Extract the [X, Y] coordinate from the center of the cell holding the provided text.  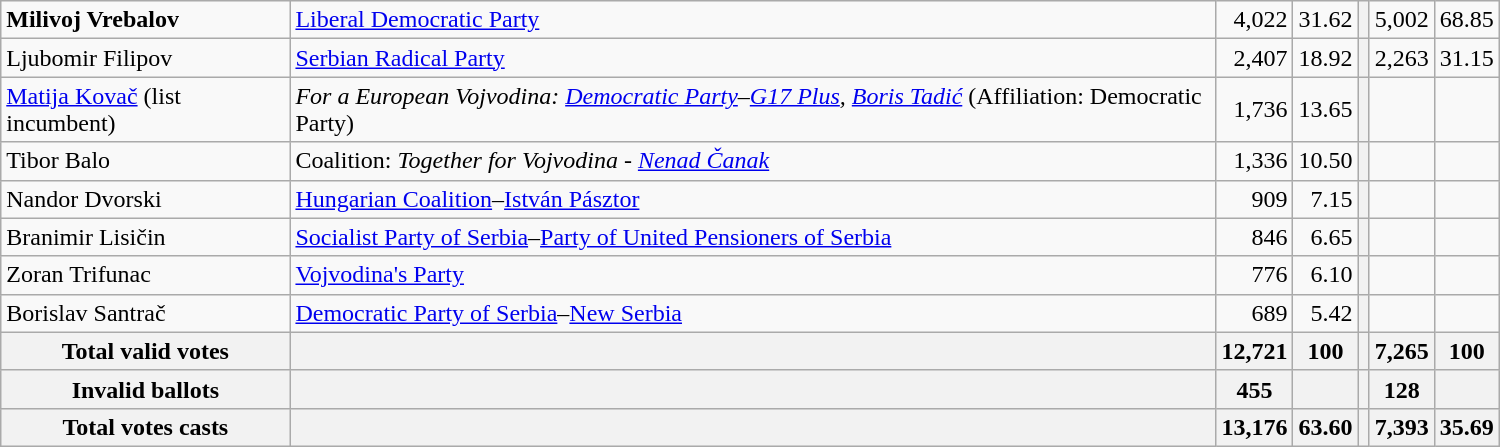
2,407 [1254, 58]
Total votes casts [146, 427]
846 [1254, 237]
Nandor Dvorski [146, 199]
7.15 [1326, 199]
Milivoj Vrebalov [146, 20]
4,022 [1254, 20]
For a European Vojvodina: Democratic Party–G17 Plus, Boris Tadić (Affiliation: Democratic Party) [753, 110]
31.62 [1326, 20]
5,002 [1402, 20]
Zoran Trifunac [146, 275]
1,336 [1254, 161]
455 [1254, 389]
68.85 [1466, 20]
Borislav Santrač [146, 313]
909 [1254, 199]
2,263 [1402, 58]
31.15 [1466, 58]
689 [1254, 313]
Democratic Party of Serbia–New Serbia [753, 313]
Vojvodina's Party [753, 275]
Ljubomir Filipov [146, 58]
Total valid votes [146, 351]
Invalid ballots [146, 389]
7,393 [1402, 427]
10.50 [1326, 161]
18.92 [1326, 58]
5.42 [1326, 313]
Matija Kovač (list incumbent) [146, 110]
6.10 [1326, 275]
128 [1402, 389]
Tibor Balo [146, 161]
Branimir Lisičin [146, 237]
6.65 [1326, 237]
1,736 [1254, 110]
776 [1254, 275]
13.65 [1326, 110]
63.60 [1326, 427]
35.69 [1466, 427]
Coalition: Together for Vojvodina - Nenad Čanak [753, 161]
12,721 [1254, 351]
Hungarian Coalition–István Pásztor [753, 199]
13,176 [1254, 427]
Socialist Party of Serbia–Party of United Pensioners of Serbia [753, 237]
Serbian Radical Party [753, 58]
Liberal Democratic Party [753, 20]
7,265 [1402, 351]
